Identify which cell holds the provided text, then report its (X, Y) central coordinate. 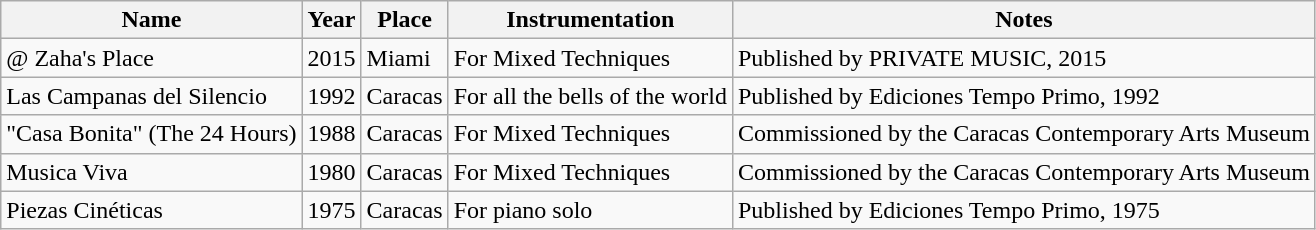
1980 (332, 172)
Published by PRIVATE MUSIC, 2015 (1024, 58)
Notes (1024, 20)
1992 (332, 96)
Published by Ediciones Tempo Primo, 1992 (1024, 96)
Musica Viva (152, 172)
"Casa Bonita" (The 24 Hours) (152, 134)
Miami (404, 58)
2015 (332, 58)
Instrumentation (590, 20)
Year (332, 20)
Piezas Cinéticas (152, 210)
For piano solo (590, 210)
Name (152, 20)
Las Campanas del Silencio (152, 96)
For all the bells of the world (590, 96)
1975 (332, 210)
1988 (332, 134)
Place (404, 20)
Published by Ediciones Tempo Primo, 1975 (1024, 210)
@ Zaha's Place (152, 58)
